Determine the (x, y) coordinate at the center of the cell enclosing the given text.  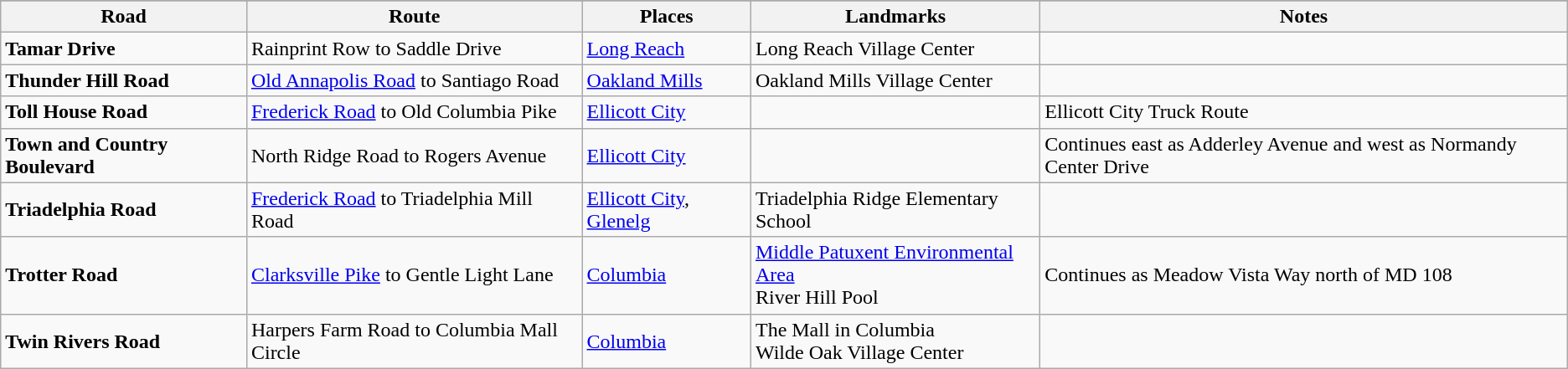
Continues east as Adderley Avenue and west as Normandy Center Drive (1303, 156)
Long Reach (667, 49)
Landmarks (895, 17)
Town and Country Boulevard (124, 156)
Places (667, 17)
Toll House Road (124, 112)
Frederick Road to Old Columbia Pike (414, 112)
Frederick Road to Triadelphia Mill Road (414, 209)
The Mall in ColumbiaWilde Oak Village Center (895, 341)
Notes (1303, 17)
Ellicott City Truck Route (1303, 112)
Twin Rivers Road (124, 341)
Ellicott City, Glenelg (667, 209)
Triadelphia Ridge Elementary School (895, 209)
Rainprint Row to Saddle Drive (414, 49)
Oakland Mills Village Center (895, 80)
Clarksville Pike to Gentle Light Lane (414, 275)
Long Reach Village Center (895, 49)
Route (414, 17)
North Ridge Road to Rogers Avenue (414, 156)
Middle Patuxent Environmental AreaRiver Hill Pool (895, 275)
Triadelphia Road (124, 209)
Old Annapolis Road to Santiago Road (414, 80)
Harpers Farm Road to Columbia Mall Circle (414, 341)
Continues as Meadow Vista Way north of MD 108 (1303, 275)
Road (124, 17)
Oakland Mills (667, 80)
Tamar Drive (124, 49)
Thunder Hill Road (124, 80)
Trotter Road (124, 275)
